Return [x, y] of the center of cell containing provided text 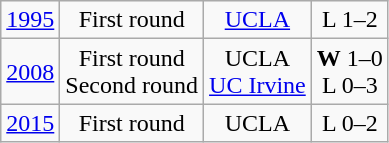
2008 [30, 72]
W 1–0L 0–3 [350, 72]
UCLAUC Irvine [258, 72]
First roundSecond round [132, 72]
1995 [30, 20]
L 0–2 [350, 123]
2015 [30, 123]
L 1–2 [350, 20]
